From the cell containing the given text, extract its center point as [x, y] coordinate. 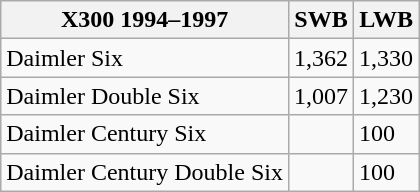
Daimler Six [145, 58]
1,230 [386, 96]
SWB [320, 20]
Daimler Century Double Six [145, 172]
1,330 [386, 58]
1,362 [320, 58]
X300 1994–1997 [145, 20]
Daimler Century Six [145, 134]
1,007 [320, 96]
LWB [386, 20]
Daimler Double Six [145, 96]
